Search for the cell housing the specified text and yield its (X, Y) center coordinate. 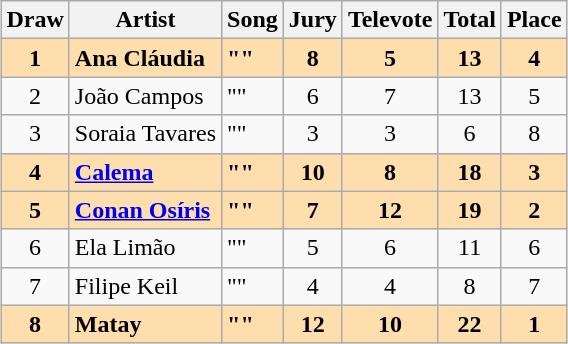
Calema (145, 172)
Ela Limão (145, 248)
Song (253, 20)
Jury (312, 20)
Filipe Keil (145, 286)
Draw (35, 20)
11 (470, 248)
Artist (145, 20)
Matay (145, 324)
Soraia Tavares (145, 134)
Ana Cláudia (145, 58)
Place (534, 20)
18 (470, 172)
Total (470, 20)
19 (470, 210)
Televote (390, 20)
João Campos (145, 96)
Conan Osíris (145, 210)
22 (470, 324)
